Return (x, y) of the center of cell containing provided text 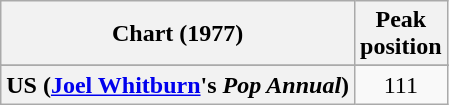
Chart (1977) (178, 34)
Peakposition (401, 34)
111 (401, 85)
US (Joel Whitburn's Pop Annual) (178, 85)
